From the cell containing the given text, extract its center point as (x, y) coordinate. 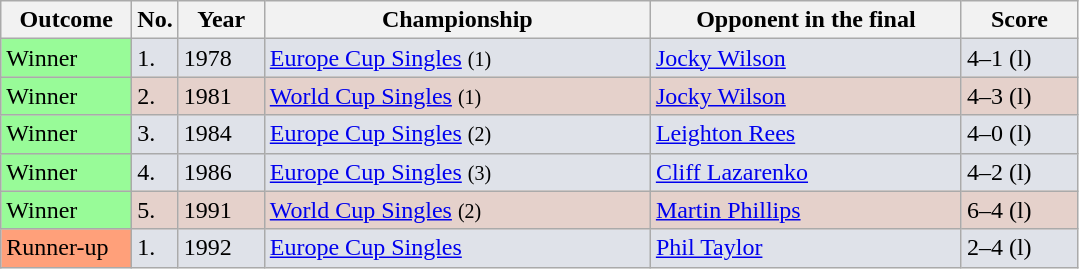
World Cup Singles (2) (457, 210)
Cliff Lazarenko (806, 172)
Phil Taylor (806, 248)
Leighton Rees (806, 134)
4–3 (l) (1019, 96)
3. (155, 134)
No. (155, 20)
2–4 (l) (1019, 248)
1991 (221, 210)
1984 (221, 134)
World Cup Singles (1) (457, 96)
1978 (221, 58)
4–1 (l) (1019, 58)
Europe Cup Singles (1) (457, 58)
1992 (221, 248)
Runner-up (66, 248)
1981 (221, 96)
Score (1019, 20)
Europe Cup Singles (2) (457, 134)
4. (155, 172)
Europe Cup Singles (457, 248)
4–0 (l) (1019, 134)
Year (221, 20)
1986 (221, 172)
6–4 (l) (1019, 210)
2. (155, 96)
Opponent in the final (806, 20)
Championship (457, 20)
5. (155, 210)
Europe Cup Singles (3) (457, 172)
Martin Phillips (806, 210)
4–2 (l) (1019, 172)
Outcome (66, 20)
